Pinpoint the cell where the given text exists, returning its (X, Y) midpoint coordinate. 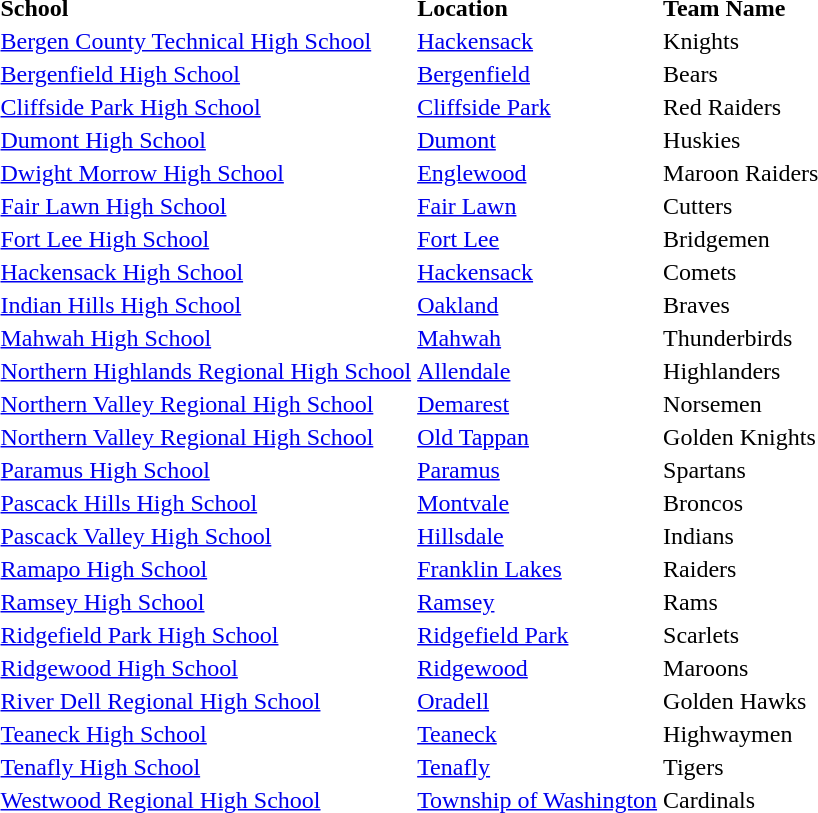
Fort Lee (538, 239)
Teaneck (538, 734)
Old Tappan (538, 437)
Demarest (538, 404)
Tenafly (538, 767)
Fair Lawn (538, 206)
Oakland (538, 305)
Paramus (538, 470)
Ridgefield Park (538, 635)
Bergenfield (538, 74)
Ridgewood (538, 668)
Hillsdale (538, 536)
Dumont (538, 140)
Mahwah (538, 338)
Cliffside Park (538, 107)
Ramsey (538, 602)
Allendale (538, 371)
Englewood (538, 173)
Franklin Lakes (538, 569)
Montvale (538, 503)
Oradell (538, 701)
